Determine the (x, y) coordinate at the center of the cell enclosing the given text.  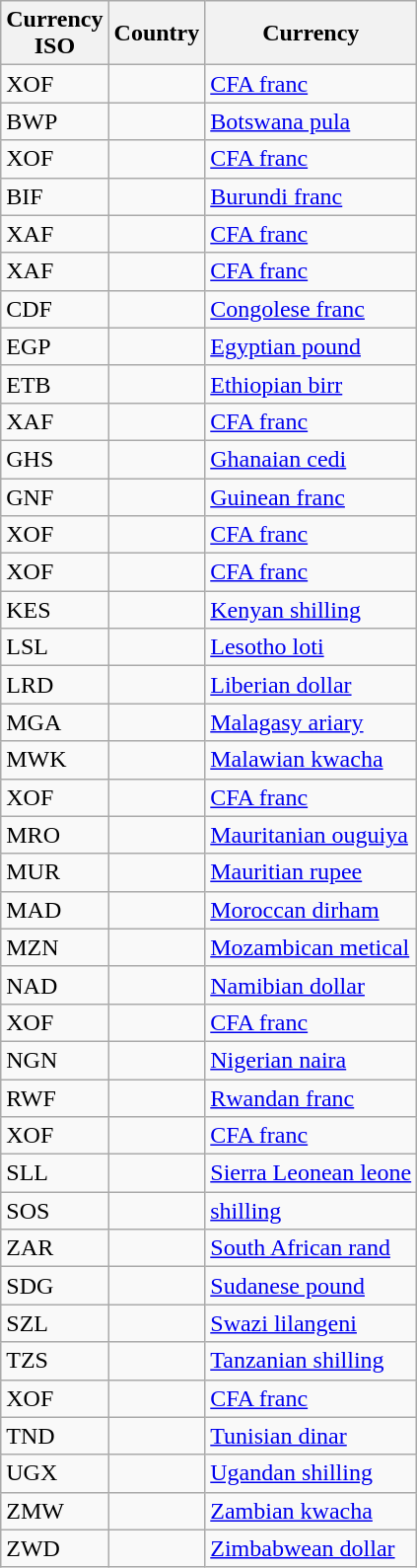
BWP (55, 121)
shilling (312, 1211)
Zimbabwean dollar (312, 1548)
Kenyan shilling (312, 610)
Lesotho loti (312, 647)
Currency (312, 34)
Tunisian dinar (312, 1436)
Sierra Leonean leone (312, 1173)
TND (55, 1436)
Namibian dollar (312, 985)
Currency ISO (55, 34)
Tanzanian shilling (312, 1361)
ZMW (55, 1511)
MZN (55, 947)
Nigerian naira (312, 1060)
Swazi lilangeni (312, 1323)
SDG (55, 1286)
Guinean franc (312, 496)
SLL (55, 1173)
Mauritian rupee (312, 872)
SZL (55, 1323)
SOS (55, 1211)
MUR (55, 872)
Mauritanian ouguiya (312, 835)
ZAR (55, 1248)
ZWD (55, 1548)
EGP (55, 346)
Rwandan franc (312, 1098)
MGA (55, 722)
TZS (55, 1361)
MWK (55, 760)
LSL (55, 647)
Congolese franc (312, 309)
Malagasy ariary (312, 722)
NGN (55, 1060)
Egyptian pound (312, 346)
Sudanese pound (312, 1286)
Zambian kwacha (312, 1511)
BIF (55, 196)
Malawian kwacha (312, 760)
Burundi franc (312, 196)
CDF (55, 309)
MRO (55, 835)
Country (157, 34)
Botswana pula (312, 121)
GNF (55, 496)
ETB (55, 384)
UGX (55, 1473)
LRD (55, 685)
KES (55, 610)
Moroccan dirham (312, 910)
MAD (55, 910)
Mozambican metical (312, 947)
NAD (55, 985)
Ethiopian birr (312, 384)
RWF (55, 1098)
GHS (55, 459)
South African rand (312, 1248)
Ugandan shilling (312, 1473)
Liberian dollar (312, 685)
Ghanaian cedi (312, 459)
